Return the [x, y] coordinate for the center point of the cell that contains the specified text.  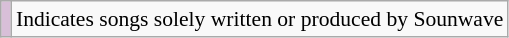
Indicates songs solely written or produced by Sounwave [260, 19]
